Detect which cell encompasses the target text, then output its (x, y) center coordinate. 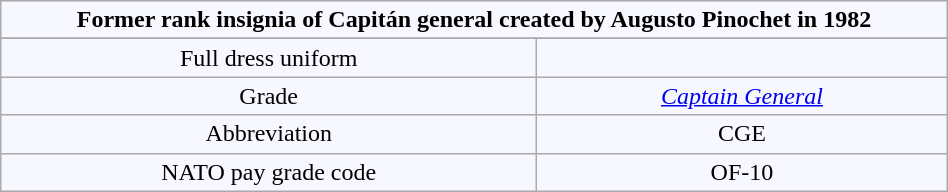
OF-10 (742, 172)
NATO pay grade code (269, 172)
CGE (742, 134)
Full dress uniform (269, 58)
Former rank insignia of Capitán general created by Augusto Pinochet in 1982 (474, 20)
Abbreviation (269, 134)
Captain General (742, 96)
Grade (269, 96)
